Pinpoint the cell where the given text exists, returning its (x, y) midpoint coordinate. 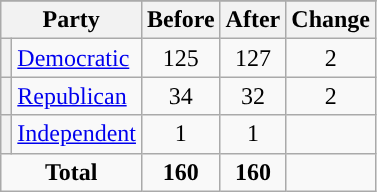
Before (180, 20)
125 (180, 58)
After (253, 20)
Total (72, 172)
127 (253, 58)
Democratic (77, 58)
32 (253, 96)
Party (72, 20)
Change (331, 20)
Independent (77, 134)
Republican (77, 96)
34 (180, 96)
